Output the [X, Y] coordinate of the center of the cell containing the given text.  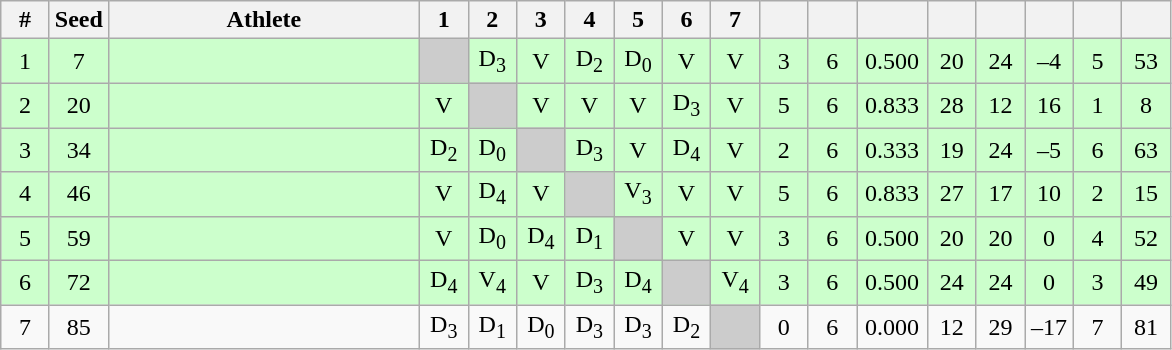
–17 [1050, 327]
29 [1000, 327]
–4 [1050, 61]
Athlete [264, 20]
59 [78, 238]
0.333 [892, 150]
34 [78, 150]
V3 [638, 194]
15 [1146, 194]
81 [1146, 327]
0.000 [892, 327]
16 [1050, 105]
10 [1050, 194]
–5 [1050, 150]
63 [1146, 150]
46 [78, 194]
27 [952, 194]
28 [952, 105]
49 [1146, 283]
17 [1000, 194]
52 [1146, 238]
85 [78, 327]
Seed [78, 20]
53 [1146, 61]
72 [78, 283]
8 [1146, 105]
# [26, 20]
19 [952, 150]
